Provide the [x, y] coordinate of the cell's center where the given text is located.  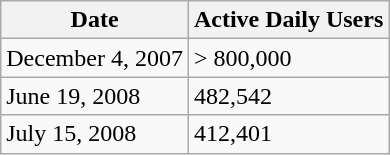
June 19, 2008 [95, 96]
Date [95, 20]
December 4, 2007 [95, 58]
July 15, 2008 [95, 134]
482,542 [288, 96]
Active Daily Users [288, 20]
> 800,000 [288, 58]
412,401 [288, 134]
